Locate the cell with the specified text and output its [X, Y] center coordinate. 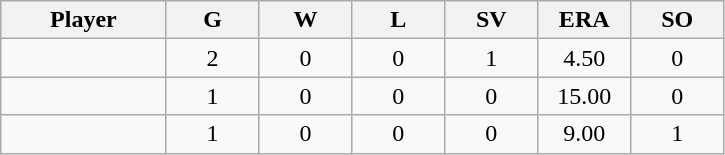
Player [84, 20]
G [212, 20]
9.00 [584, 134]
2 [212, 58]
15.00 [584, 96]
ERA [584, 20]
W [306, 20]
SO [678, 20]
L [398, 20]
SV [492, 20]
4.50 [584, 58]
